Scan for the cell matching the given text and deliver its (X, Y) coordinate at center. 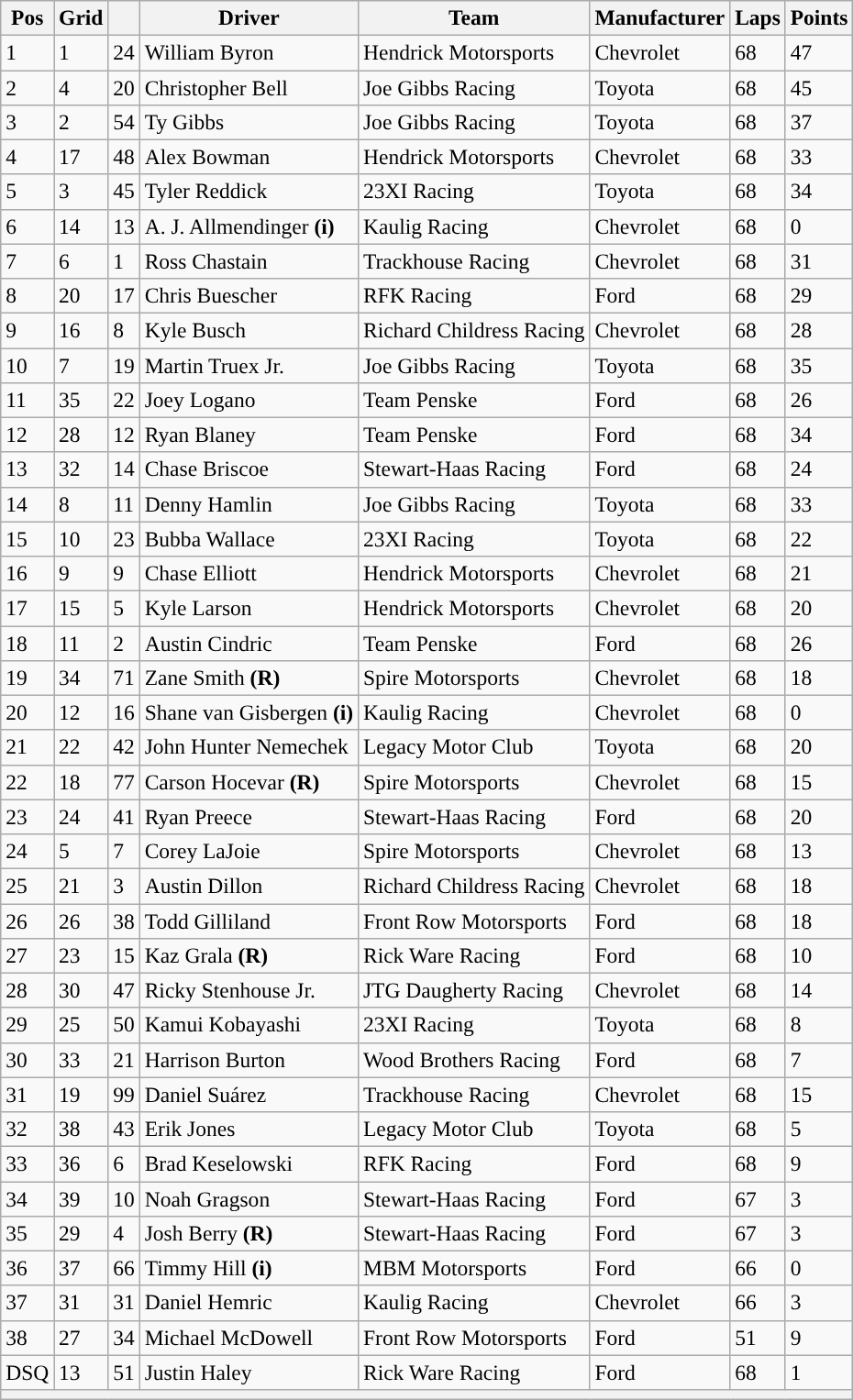
Josh Berry (R) (249, 1233)
Laps (758, 17)
Corey LaJoie (249, 851)
MBM Motorsports (474, 1268)
Grid (81, 17)
JTG Daugherty Racing (474, 990)
Carson Hocevar (R) (249, 782)
Ross Chastain (249, 261)
Kaz Grala (R) (249, 955)
Justin Haley (249, 1372)
Zane Smith (R) (249, 678)
Austin Cindric (249, 643)
A. J. Allmendinger (i) (249, 226)
William Byron (249, 52)
Brad Keselowski (249, 1163)
Timmy Hill (i) (249, 1268)
43 (124, 1129)
Daniel Suárez (249, 1095)
Driver (249, 17)
71 (124, 678)
Martin Truex Jr. (249, 365)
Ryan Preece (249, 817)
Kyle Larson (249, 608)
Austin Dillon (249, 886)
Denny Hamlin (249, 504)
50 (124, 1025)
Pos (28, 17)
Erik Jones (249, 1129)
Points (819, 17)
Noah Gragson (249, 1198)
99 (124, 1095)
39 (81, 1198)
48 (124, 157)
Ryan Blaney (249, 435)
Todd Gilliland (249, 920)
Joey Logano (249, 400)
54 (124, 122)
Wood Brothers Racing (474, 1060)
Team (474, 17)
77 (124, 782)
Kamui Kobayashi (249, 1025)
Ty Gibbs (249, 122)
Kyle Busch (249, 330)
Manufacturer (660, 17)
Tyler Reddick (249, 192)
John Hunter Nemechek (249, 747)
Harrison Burton (249, 1060)
Chase Briscoe (249, 469)
Ricky Stenhouse Jr. (249, 990)
Michael McDowell (249, 1338)
Bubba Wallace (249, 539)
Chris Buescher (249, 295)
Christopher Bell (249, 87)
Chase Elliott (249, 573)
DSQ (28, 1372)
Daniel Hemric (249, 1303)
Alex Bowman (249, 157)
Shane van Gisbergen (i) (249, 712)
41 (124, 817)
42 (124, 747)
